Output the (x, y) coordinate of the center of the cell containing the given text.  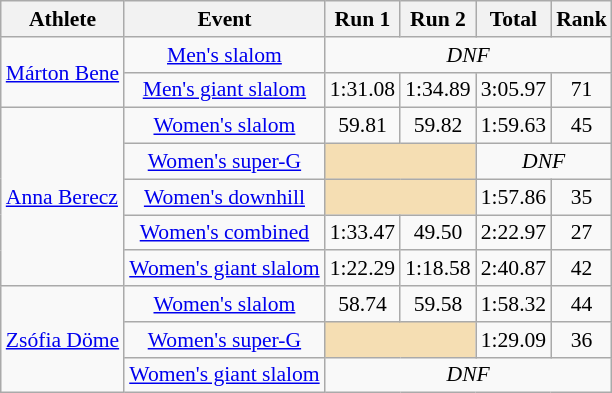
Women's downhill (224, 197)
42 (582, 269)
Event (224, 19)
1:31.08 (362, 90)
59.82 (438, 126)
49.50 (438, 233)
Men's giant slalom (224, 90)
Márton Bene (62, 72)
27 (582, 233)
1:18.58 (438, 269)
Rank (582, 19)
36 (582, 340)
1:22.29 (362, 269)
2:40.87 (514, 269)
Run 2 (438, 19)
Women's combined (224, 233)
1:58.32 (514, 304)
58.74 (362, 304)
Men's slalom (224, 55)
Zsófia Döme (62, 340)
Anna Berecz (62, 197)
1:59.63 (514, 126)
1:57.86 (514, 197)
2:22.97 (514, 233)
59.81 (362, 126)
35 (582, 197)
71 (582, 90)
Athlete (62, 19)
1:29.09 (514, 340)
Run 1 (362, 19)
Total (514, 19)
3:05.97 (514, 90)
59.58 (438, 304)
1:34.89 (438, 90)
44 (582, 304)
45 (582, 126)
1:33.47 (362, 233)
